Return the (x, y) coordinate for the center point of the cell that contains the specified text.  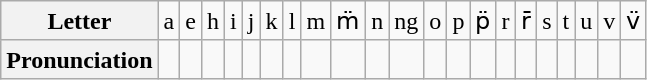
o (436, 21)
n (378, 21)
Letter (80, 21)
u (586, 21)
r̄ (526, 21)
k (272, 21)
h (214, 21)
t (566, 21)
m̈ (348, 21)
j (251, 21)
m (316, 21)
v̈ (634, 21)
r (506, 21)
a (169, 21)
e (191, 21)
p (458, 21)
l (292, 21)
Pronunciation (80, 59)
ng (406, 21)
i (234, 21)
s (547, 21)
p̈ (483, 21)
v (610, 21)
